Capture the cell that displays the provided text and extract its (x, y) central coordinate. 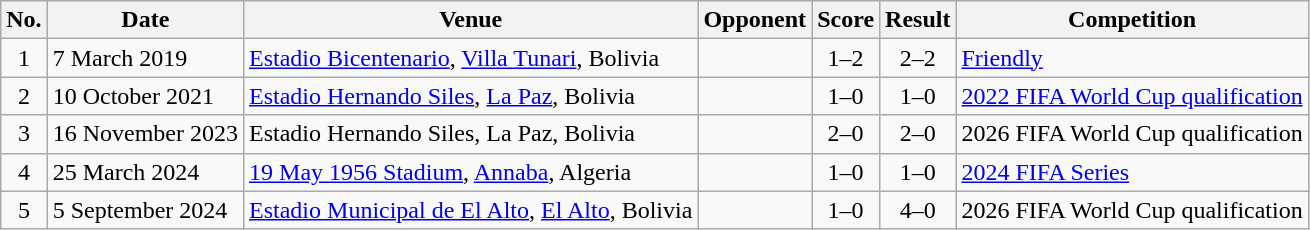
4–0 (918, 210)
Result (918, 20)
3 (24, 134)
Opponent (755, 20)
2024 FIFA Series (1132, 172)
25 March 2024 (145, 172)
Venue (471, 20)
5 (24, 210)
1–2 (846, 58)
2 (24, 96)
Friendly (1132, 58)
Date (145, 20)
5 September 2024 (145, 210)
1 (24, 58)
10 October 2021 (145, 96)
2–2 (918, 58)
19 May 1956 Stadium, Annaba, Algeria (471, 172)
7 March 2019 (145, 58)
2022 FIFA World Cup qualification (1132, 96)
Estadio Municipal de El Alto, El Alto, Bolivia (471, 210)
4 (24, 172)
Score (846, 20)
No. (24, 20)
Competition (1132, 20)
16 November 2023 (145, 134)
Estadio Bicentenario, Villa Tunari, Bolivia (471, 58)
